Return (x, y) of the center of cell containing provided text 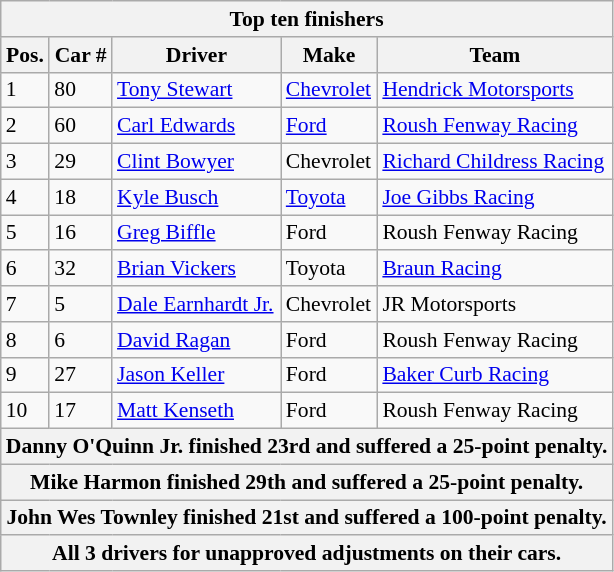
4 (26, 197)
16 (80, 233)
Braun Racing (494, 269)
Brian Vickers (196, 269)
2 (26, 126)
10 (26, 411)
7 (26, 304)
Hendrick Motorsports (494, 90)
John Wes Townley finished 21st and suffered a 100-point penalty. (307, 518)
Joe Gibbs Racing (494, 197)
Dale Earnhardt Jr. (196, 304)
Driver (196, 55)
All 3 drivers for unapproved adjustments on their cars. (307, 554)
Danny O'Quinn Jr. finished 23rd and suffered a 25-point penalty. (307, 447)
Richard Childress Racing (494, 162)
60 (80, 126)
17 (80, 411)
David Ragan (196, 340)
80 (80, 90)
27 (80, 375)
3 (26, 162)
Carl Edwards (196, 126)
8 (26, 340)
Team (494, 55)
Pos. (26, 55)
Car # (80, 55)
29 (80, 162)
Baker Curb Racing (494, 375)
Jason Keller (196, 375)
18 (80, 197)
Mike Harmon finished 29th and suffered a 25-point penalty. (307, 482)
Matt Kenseth (196, 411)
Greg Biffle (196, 233)
Kyle Busch (196, 197)
Top ten finishers (307, 19)
Tony Stewart (196, 90)
1 (26, 90)
Make (330, 55)
32 (80, 269)
JR Motorsports (494, 304)
9 (26, 375)
Clint Bowyer (196, 162)
